Provide the (X, Y) coordinate of the cell's center where the given text is located.  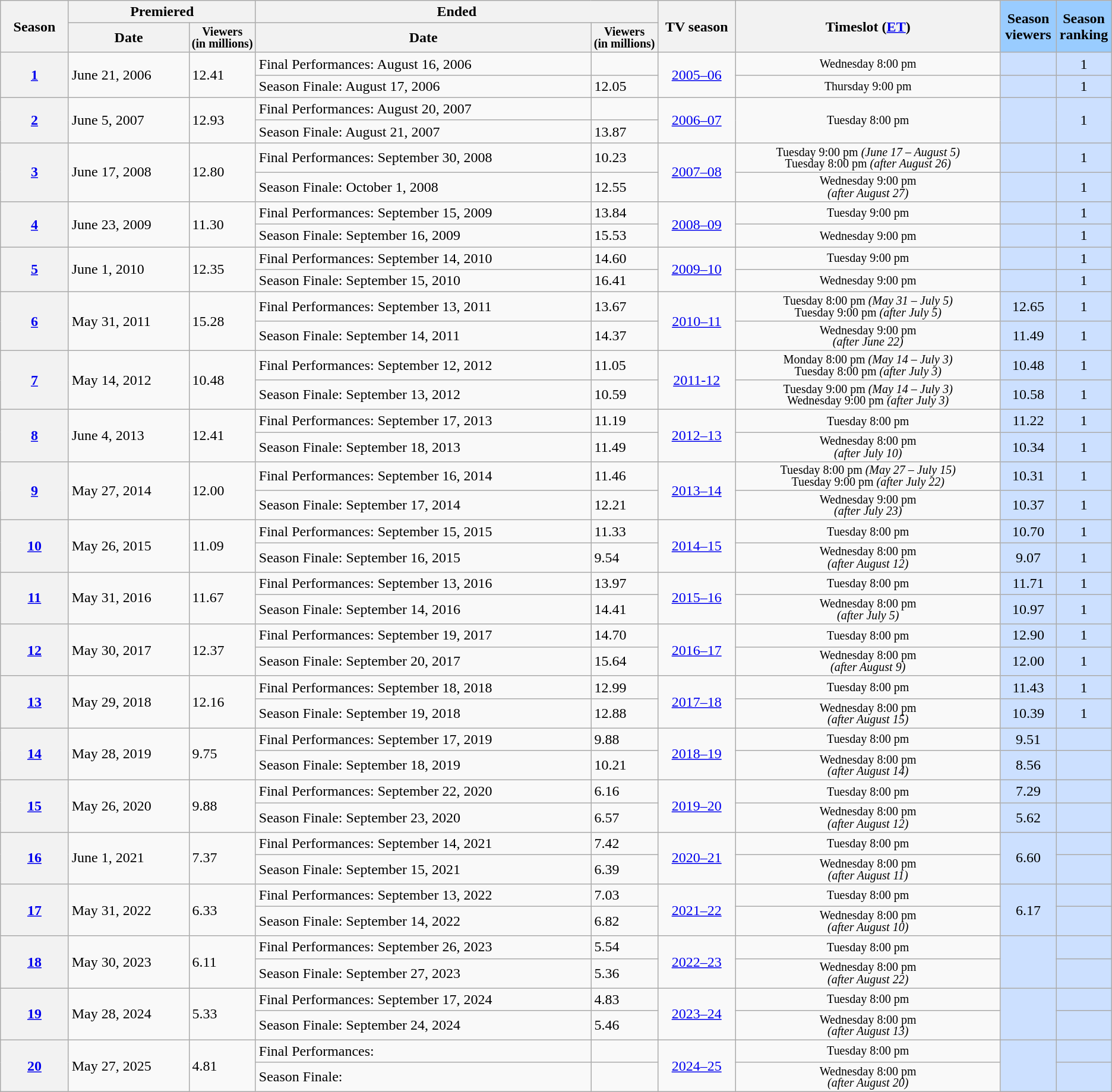
5.36 (624, 973)
12.99 (624, 687)
Season Finale: September 16, 2015 (423, 557)
11 (34, 598)
Final Performances: September 15, 2009 (423, 213)
13.67 (624, 306)
May 31, 2022 (128, 910)
15.64 (624, 661)
Season Finale: August 21, 2007 (423, 131)
10.31 (1028, 476)
Wednesday 8:00 pm (868, 64)
13.87 (624, 131)
June 1, 2021 (128, 858)
Ended (456, 12)
Season Finale: September 23, 2020 (423, 817)
12.65 (1028, 306)
11.71 (1028, 583)
11.46 (624, 476)
14 (34, 754)
15.28 (222, 322)
Tuesday 9:00 pm (May 14 – July 3) Wednesday 9:00 pm (after July 3) (868, 394)
4 (34, 224)
12.16 (222, 702)
6.17 (1028, 910)
5 (34, 270)
5.33 (222, 1014)
10.70 (1028, 531)
10.34 (1028, 447)
18 (34, 962)
15 (34, 806)
Premiered (162, 12)
15.53 (624, 235)
Wednesday 8:00 pm(after August 20) (868, 1077)
Wednesday 8:00 pm(after August 11) (868, 869)
Season Finale: September 14, 2022 (423, 922)
Final Performances: September 16, 2014 (423, 476)
Season (34, 27)
6.11 (222, 962)
Final Performances: September 18, 2018 (423, 687)
Wednesday 8:00 pm(after August 22) (868, 973)
12 (34, 650)
17 (34, 910)
Seasonviewers (1028, 27)
10.97 (1028, 609)
11.19 (624, 420)
12.21 (624, 505)
13 (34, 702)
10.59 (624, 394)
12.90 (1028, 635)
May 31, 2016 (128, 598)
2024–25 (696, 1066)
June 21, 2006 (128, 75)
Final Performances: September 13, 2011 (423, 306)
2007–08 (696, 172)
7 (34, 380)
May 29, 2018 (128, 702)
May 26, 2015 (128, 546)
6.57 (624, 817)
Season Finale: September 18, 2019 (423, 765)
4.83 (624, 999)
13.97 (624, 583)
Final Performances: September 13, 2016 (423, 583)
June 5, 2007 (128, 120)
6.33 (222, 910)
11.09 (222, 546)
13.84 (624, 213)
Final Performances: August 16, 2006 (423, 64)
11.30 (222, 224)
2015–16 (696, 598)
9.51 (1028, 739)
6.60 (1028, 858)
Season Finale: August 17, 2006 (423, 86)
May 27, 2014 (128, 490)
2009–10 (696, 270)
2016–17 (696, 650)
May 14, 2012 (128, 380)
6 (34, 322)
Season Finale: September 16, 2009 (423, 235)
20 (34, 1066)
6.16 (624, 791)
7.37 (222, 858)
2010–11 (696, 322)
9.54 (624, 557)
Final Performances: September 22, 2020 (423, 791)
12.80 (222, 172)
2006–07 (696, 120)
Final Performances: September 15, 2015 (423, 531)
Final Performances: September 19, 2017 (423, 635)
Wednesday 8:00 pm(after August 9) (868, 661)
Final Performances: August 20, 2007 (423, 109)
Season Finale: September 14, 2016 (423, 609)
Final Performances: September 17, 2013 (423, 420)
9 (34, 490)
Season Finale: September 15, 2010 (423, 281)
May 28, 2019 (128, 754)
14.70 (624, 635)
Thursday 9:00 pm (868, 86)
Tuesday 8:00 pm (May 27 – July 15) Tuesday 9:00 pm (after July 22) (868, 476)
12.88 (624, 714)
Season Finale: September 17, 2014 (423, 505)
16 (34, 858)
Final Performances: September 26, 2023 (423, 947)
6.82 (624, 922)
Season Finale: October 1, 2008 (423, 186)
May 28, 2024 (128, 1014)
11.43 (1028, 687)
12.55 (624, 186)
5.62 (1028, 817)
10.39 (1028, 714)
May 26, 2020 (128, 806)
Season Finale: September 13, 2012 (423, 394)
14.60 (624, 258)
2008–09 (696, 224)
Wednesday 8:00 pm(after August 14) (868, 765)
10.37 (1028, 505)
May 30, 2023 (128, 962)
Seasonranking (1084, 27)
2014–15 (696, 546)
TV season (696, 27)
8 (34, 435)
Wednesday 9:00 pm(after June 22) (868, 336)
2017–18 (696, 702)
June 1, 2010 (128, 270)
Season Finale: September 20, 2017 (423, 661)
19 (34, 1014)
June 23, 2009 (128, 224)
Final Performances: September 14, 2010 (423, 258)
2012–13 (696, 435)
2020–21 (696, 858)
10.58 (1028, 394)
Tuesday 9:00 pm (June 17 – August 5)Tuesday 8:00 pm (after August 26) (868, 158)
16.41 (624, 281)
May 30, 2017 (128, 650)
6.39 (624, 869)
5.54 (624, 947)
Season Finale: September 18, 2013 (423, 447)
Wednesday 8:00 pm(after August 15) (868, 714)
11.05 (624, 366)
May 27, 2025 (128, 1066)
Wednesday 8:00 pm(after August 10) (868, 922)
2011-12 (696, 380)
10 (34, 546)
7.03 (624, 895)
Wednesday 9:00 pm(after July 23) (868, 505)
Final Performances: September 14, 2021 (423, 843)
May 31, 2011 (128, 322)
Season Finale: September 27, 2023 (423, 973)
Season Finale: September 24, 2024 (423, 1025)
5.46 (624, 1025)
2023–24 (696, 1014)
Season Finale: September 19, 2018 (423, 714)
Season Finale: September 15, 2021 (423, 869)
Final Performances: September 30, 2008 (423, 158)
2005–06 (696, 75)
Final Performances: (423, 1051)
Final Performances: September 17, 2024 (423, 999)
Wednesday 8:00 pm(after July 10) (868, 447)
Tuesday 8:00 pm (May 31 – July 5) Tuesday 9:00 pm (after July 5) (868, 306)
2013–14 (696, 490)
Timeslot (ET) (868, 27)
4.81 (222, 1066)
Wednesday 8:00 pm(after July 5) (868, 609)
12.05 (624, 86)
12.37 (222, 650)
2018–19 (696, 754)
7.42 (624, 843)
10.23 (624, 158)
Final Performances: September 13, 2022 (423, 895)
10.21 (624, 765)
8.56 (1028, 765)
Wednesday 9:00 pm(after August 27) (868, 186)
Wednesday 8:00 pm(after August 13) (868, 1025)
11.33 (624, 531)
2 (34, 120)
14.41 (624, 609)
2021–22 (696, 910)
9.75 (222, 754)
3 (34, 172)
12.93 (222, 120)
Season Finale: (423, 1077)
14.37 (624, 336)
Monday 8:00 pm (May 14 – July 3) Tuesday 8:00 pm (after July 3) (868, 366)
June 4, 2013 (128, 435)
11.67 (222, 598)
Final Performances: September 12, 2012 (423, 366)
12.35 (222, 270)
9.07 (1028, 557)
June 17, 2008 (128, 172)
7.29 (1028, 791)
11.22 (1028, 420)
Final Performances: September 17, 2019 (423, 739)
Season Finale: September 14, 2011 (423, 336)
2022–23 (696, 962)
2019–20 (696, 806)
